For the text-containing cell, return its midpoint in [x, y] coordinate format. 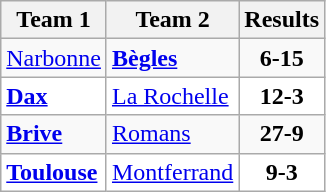
27-9 [282, 134]
12-3 [282, 96]
Montferrand [172, 172]
Toulouse [54, 172]
Team 1 [54, 20]
Team 2 [172, 20]
Bègles [172, 58]
Results [282, 20]
La Rochelle [172, 96]
9-3 [282, 172]
Narbonne [54, 58]
Dax [54, 96]
6-15 [282, 58]
Romans [172, 134]
Brive [54, 134]
